Identify which cell holds the provided text, then report its [X, Y] central coordinate. 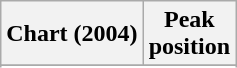
Chart (2004) [72, 34]
Peakposition [189, 34]
